Find where the given text appears and provide that cell's center as [x, y] coordinate. 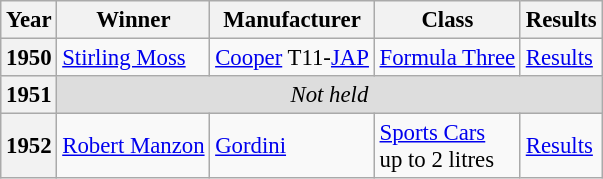
1950 [29, 58]
Robert Manzon [134, 146]
Sports Cars up to 2 litres [447, 146]
1952 [29, 146]
Stirling Moss [134, 58]
Winner [134, 20]
Class [447, 20]
Gordini [292, 146]
Manufacturer [292, 20]
1951 [29, 95]
Year [29, 20]
Not held [330, 95]
Formula Three [447, 58]
Cooper T11-JAP [292, 58]
